Search for the cell housing the specified text and yield its (X, Y) center coordinate. 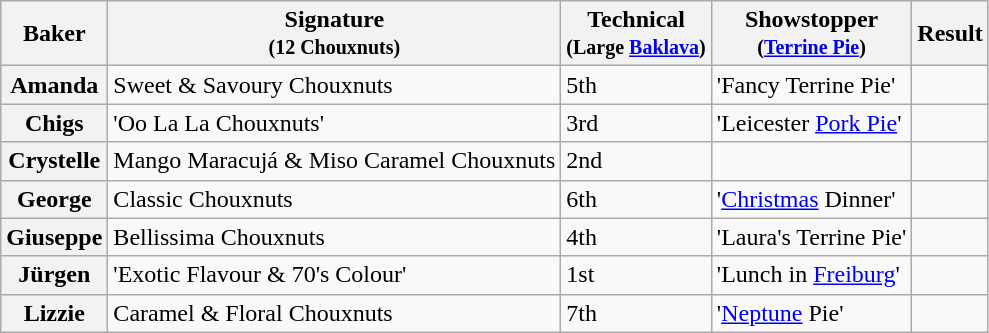
Lizzie (54, 313)
Result (950, 34)
Showstopper(Terrine Pie) (812, 34)
2nd (636, 161)
'Exotic Flavour & 70's Colour' (334, 275)
'Oo La La Chouxnuts' (334, 123)
6th (636, 199)
Signature (12 Chouxnuts) (334, 34)
Jürgen (54, 275)
'Lunch in Freiburg' (812, 275)
Bellissima Chouxnuts (334, 237)
'Leicester Pork Pie' (812, 123)
7th (636, 313)
4th (636, 237)
'Christmas Dinner' (812, 199)
Technical(Large Baklava) (636, 34)
Giuseppe (54, 237)
5th (636, 85)
3rd (636, 123)
1st (636, 275)
George (54, 199)
'Laura's Terrine Pie' (812, 237)
Classic Chouxnuts (334, 199)
Chigs (54, 123)
Caramel & Floral Chouxnuts (334, 313)
Mango Maracujá & Miso Caramel Chouxnuts (334, 161)
Baker (54, 34)
Crystelle (54, 161)
'Fancy Terrine Pie' (812, 85)
'Neptune Pie' (812, 313)
Sweet & Savoury Chouxnuts (334, 85)
Amanda (54, 85)
